Detect which cell encompasses the target text, then output its (x, y) center coordinate. 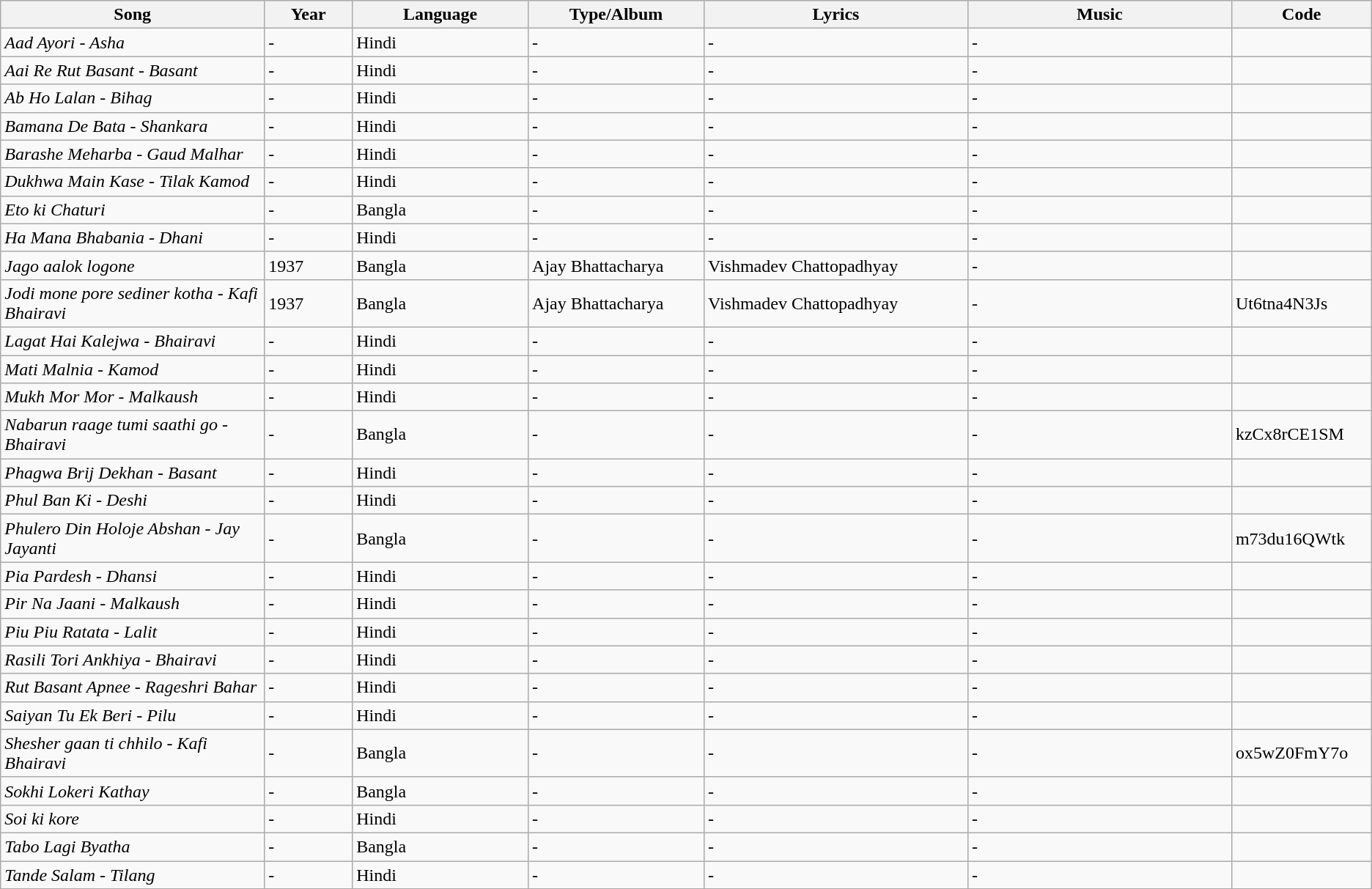
Language (440, 15)
Aai Re Rut Basant - Basant (133, 70)
Music (1099, 15)
Nabarun raage tumi saathi go - Bhairavi (133, 435)
Lagat Hai Kalejwa - Bhairavi (133, 341)
Pir Na Jaani - Malkaush (133, 604)
Sokhi Lokeri Kathay (133, 791)
Jago aalok logone (133, 265)
Barashe Meharba - Gaud Malhar (133, 154)
Saiyan Tu Ek Beri - Pilu (133, 715)
Lyrics (836, 15)
Ut6tna4N3Js (1302, 303)
Soi ki kore (133, 819)
Code (1302, 15)
Piu Piu Ratata - Lalit (133, 632)
Shesher gaan ti chhilo - Kafi Bhairavi (133, 753)
Ab Ho Lalan - Bihag (133, 98)
kzCx8rCE1SM (1302, 435)
Ha Mana Bhabania - Dhani (133, 237)
Rut Basant Apnee - Rageshri Bahar (133, 687)
Pia Pardesh - Dhansi (133, 576)
Year (309, 15)
Mati Malnia - Kamod (133, 369)
Phul Ban Ki - Deshi (133, 501)
Mukh Mor Mor - Malkaush (133, 397)
Song (133, 15)
Dukhwa Main Kase - Tilak Kamod (133, 182)
Tabo Lagi Byatha (133, 846)
Bamana De Bata - Shankara (133, 126)
Phulero Din Holoje Abshan - Jay Jayanti (133, 538)
Aad Ayori - Asha (133, 43)
ox5wZ0FmY7o (1302, 753)
m73du16QWtk (1302, 538)
Rasili Tori Ankhiya - Bhairavi (133, 660)
Phagwa Brij Dekhan - Basant (133, 473)
Type/Album (616, 15)
Eto ki Chaturi (133, 210)
Jodi mone pore sediner kotha - Kafi Bhairavi (133, 303)
Tande Salam - Tilang (133, 874)
